Extract the (x, y) coordinate from the center of the cell holding the provided text.  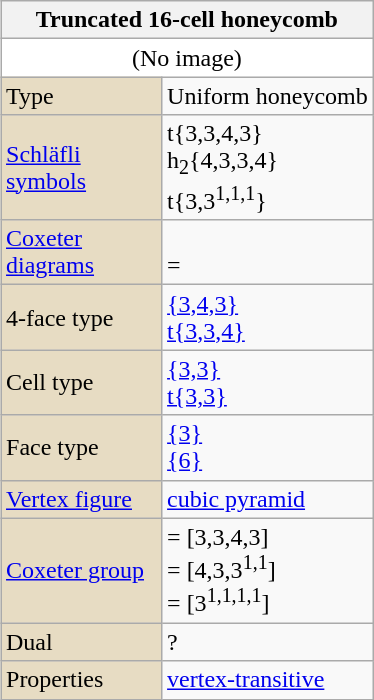
Uniform honeycomb (268, 96)
Cell type (80, 382)
Truncated 16-cell honeycomb (186, 20)
t{3,3,4,3}h2{4,3,3,4}t{3,31,1,1} (268, 168)
{3,4,3} t{3,3,4} (268, 318)
Schläfli symbols (80, 168)
{3}{6} (268, 448)
Vertex figure (80, 499)
Coxeter diagrams (80, 252)
cubic pyramid (268, 499)
Dual (80, 642)
Coxeter group (80, 570)
4-face type (80, 318)
= [3,3,4,3] = [4,3,31,1] = [31,1,1,1] (268, 570)
(No image) (186, 58)
{3,3}t{3,3} (268, 382)
Face type (80, 448)
= (268, 252)
? (268, 642)
Properties (80, 680)
Type (80, 96)
vertex-transitive (268, 680)
